Search for the cell housing the specified text and yield its [X, Y] center coordinate. 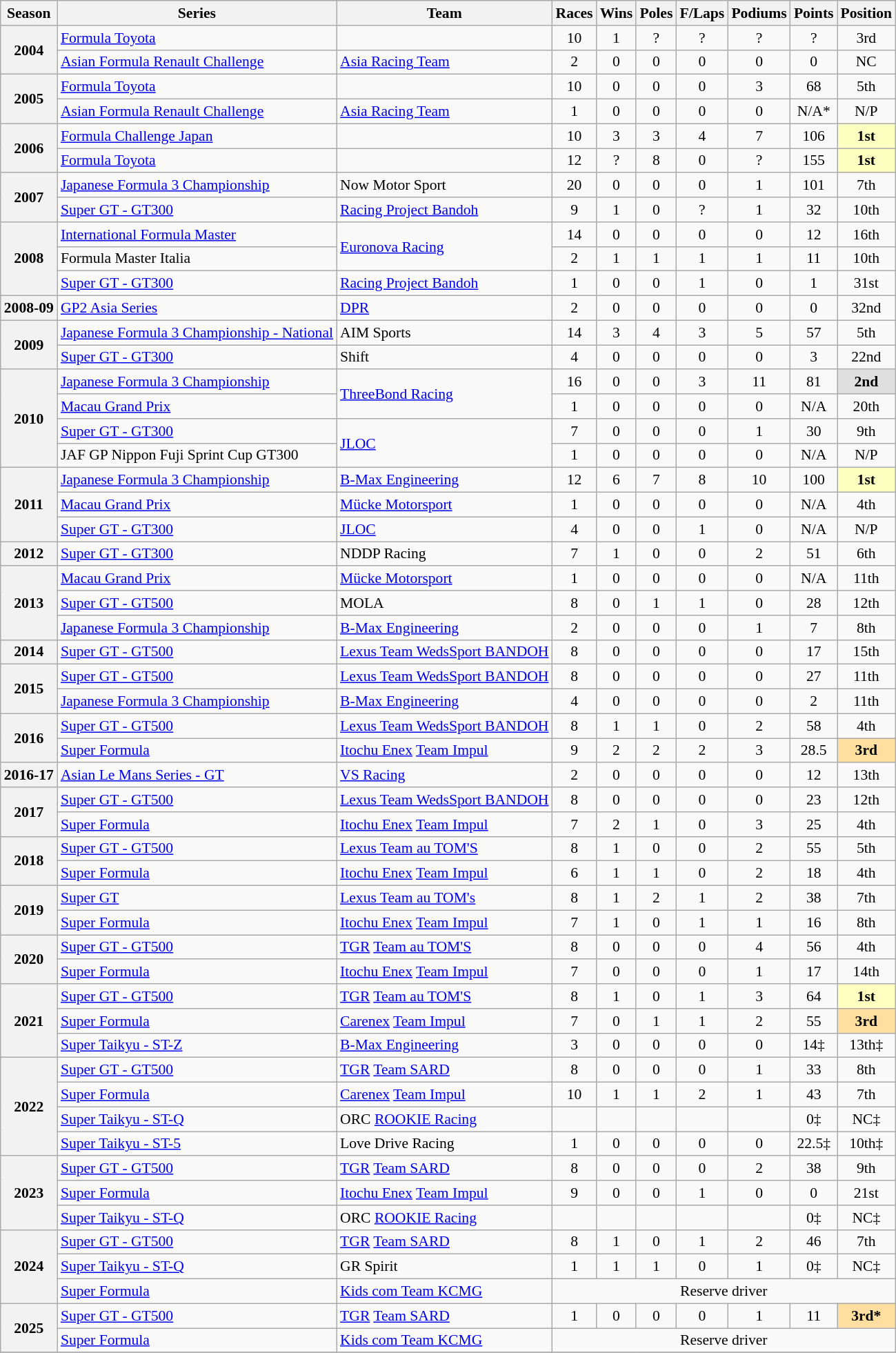
ThreeBond Racing [444, 395]
2023 [29, 1194]
64 [814, 996]
33 [814, 1070]
2016 [29, 738]
20 [575, 186]
Poles [656, 13]
31st [866, 284]
14th [866, 972]
28 [814, 603]
GR Spirit [444, 1267]
2007 [29, 197]
2016-17 [29, 776]
58 [814, 726]
22nd [866, 357]
46 [814, 1242]
101 [814, 186]
2012 [29, 554]
32nd [866, 308]
30 [814, 431]
2004 [29, 50]
23 [814, 800]
2006 [29, 148]
25 [814, 824]
JAF GP Nippon Fuji Sprint Cup GT300 [197, 455]
18 [814, 873]
2024 [29, 1267]
Races [575, 13]
56 [814, 947]
16th [866, 235]
2nd [866, 382]
2017 [29, 811]
Position [866, 13]
2014 [29, 652]
2021 [29, 1021]
106 [814, 136]
57 [814, 333]
Euronova Racing [444, 247]
15th [866, 652]
22.5‡ [814, 1144]
Points [814, 13]
2015 [29, 689]
MOLA [444, 603]
81 [814, 382]
2025 [29, 1327]
Super Taikyu - ST-Z [197, 1045]
2019 [29, 911]
155 [814, 161]
NDDP Racing [444, 554]
14‡ [814, 1045]
VS Racing [444, 776]
NC [866, 62]
2020 [29, 959]
21st [866, 1193]
GP2 Asia Series [197, 308]
Super GT [197, 898]
2011 [29, 505]
2013 [29, 603]
2010 [29, 419]
2005 [29, 99]
32 [814, 210]
43 [814, 1095]
68 [814, 87]
3rd* [866, 1316]
F/Laps [702, 13]
Formula Challenge Japan [197, 136]
2022 [29, 1107]
Love Drive Racing [444, 1144]
Podiums [759, 13]
AIM Sports [444, 333]
27 [814, 677]
Series [197, 13]
51 [814, 554]
Lexus Team au TOM's [444, 898]
Now Motor Sport [444, 186]
10th‡ [866, 1144]
5 [759, 333]
13th‡ [866, 1045]
International Formula Master [197, 235]
Asian Le Mans Series - GT [197, 776]
Team [444, 13]
2008-09 [29, 308]
Formula Master Italia [197, 259]
2009 [29, 345]
N/A* [814, 112]
2008 [29, 259]
Super Taikyu - ST-5 [197, 1144]
28.5 [814, 751]
2018 [29, 861]
20th [866, 406]
DPR [444, 308]
Lexus Team au TOM'S [444, 849]
100 [814, 480]
6th [866, 554]
13th [866, 776]
Japanese Formula 3 Championship - National [197, 333]
Season [29, 13]
Wins [617, 13]
Shift [444, 357]
